From the cell containing the given text, extract its center point as (X, Y) coordinate. 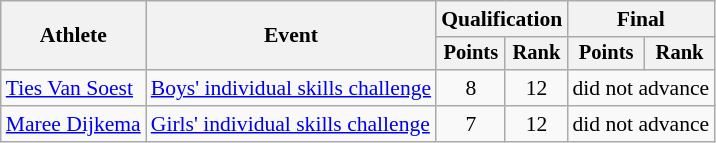
Qualification (502, 19)
Ties Van Soest (74, 88)
8 (470, 88)
Maree Dijkema (74, 124)
Event (291, 36)
Final (640, 19)
7 (470, 124)
Boys' individual skills challenge (291, 88)
Girls' individual skills challenge (291, 124)
Athlete (74, 36)
